Identify which cell holds the provided text, then report its (X, Y) central coordinate. 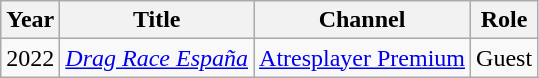
Title (157, 20)
Role (504, 20)
Atresplayer Premium (362, 58)
Guest (504, 58)
Channel (362, 20)
Drag Race España (157, 58)
Year (30, 20)
2022 (30, 58)
